From the cell containing the given text, extract its center point as [X, Y] coordinate. 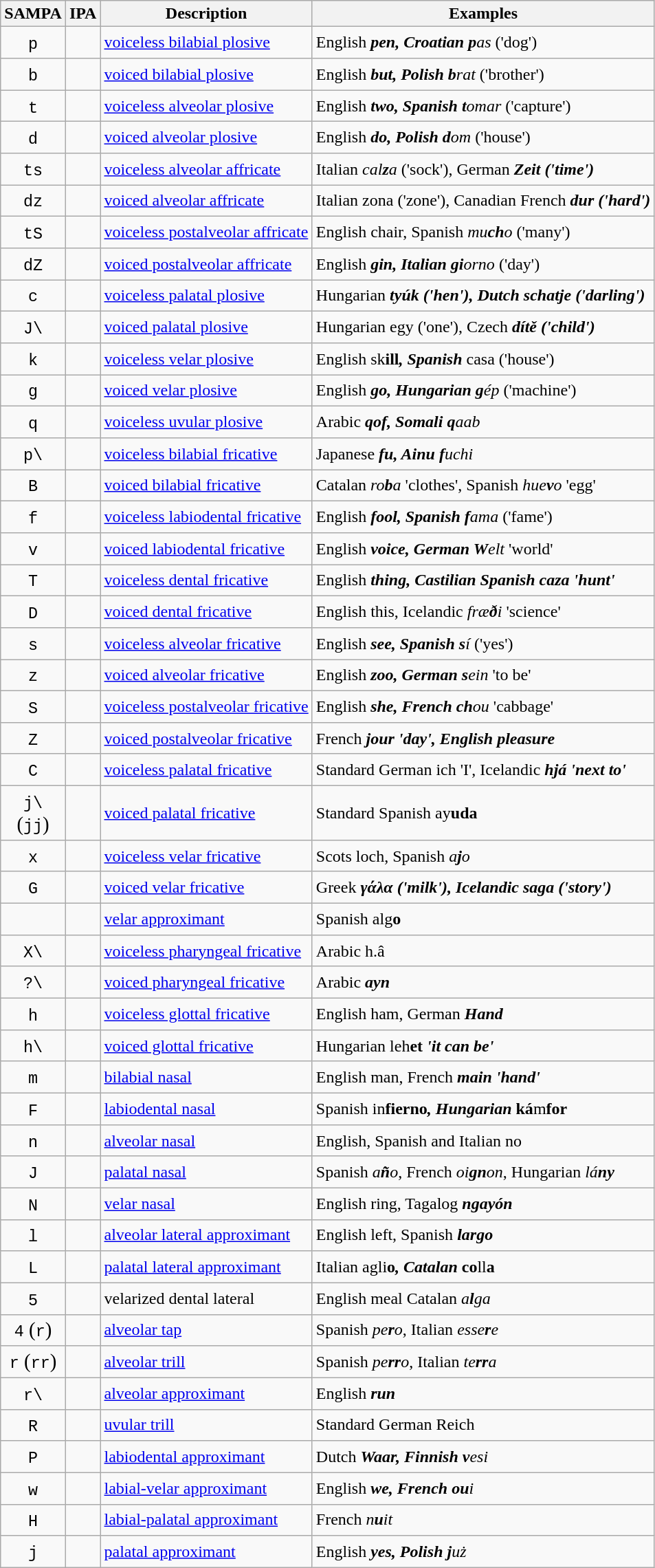
Description [206, 14]
voiced palatal fricative [206, 813]
Arabic h.â [483, 950]
English yes, Polish już [483, 1551]
4 (r) [33, 1330]
Italian zona ('zone'), Canadian French dur ('hard') [483, 201]
Scots loch, Spanish ajo [483, 856]
English see, Spanish sí ('yes') [483, 644]
5 [33, 1298]
palatal lateral approximant [206, 1267]
English pen, Croatian pas ('dog') [483, 43]
D [33, 612]
c [33, 296]
J\ [33, 327]
palatal approximant [206, 1551]
H [33, 1520]
f [33, 517]
voiced dental fricative [206, 612]
voiceless alveolar affricate [206, 169]
labial-velar approximant [206, 1488]
voiced pharyngeal fricative [206, 982]
Catalan roba 'clothes', Spanish huevo 'egg' [483, 486]
m [33, 1077]
uvular trill [206, 1425]
English meal Catalan alga [483, 1298]
voiceless palatal plosive [206, 296]
voiceless glottal fricative [206, 1014]
n [33, 1140]
labial-palatal approximant [206, 1520]
voiced velar fricative [206, 887]
voiced bilabial plosive [206, 74]
R [33, 1425]
voiced postalveolar fricative [206, 738]
velarized dental lateral [206, 1298]
j\ (jj) [33, 813]
Italian calza ('sock'), German Zeit ('time') [483, 169]
labiodental approximant [206, 1457]
English skill, Spanish casa ('house') [483, 359]
voiced postalveolar affricate [206, 264]
voiceless velar fricative [206, 856]
labiodental nasal [206, 1109]
T [33, 580]
P [33, 1457]
tS [33, 232]
Spanish año, French oignon, Hungarian lány [483, 1172]
l [33, 1235]
voiceless uvular plosive [206, 422]
voiced alveolar fricative [206, 675]
voiceless pharyngeal fricative [206, 950]
k [33, 359]
bilabial nasal [206, 1077]
x [33, 856]
p [33, 43]
dz [33, 201]
Dutch Waar, Finnish vesi [483, 1457]
English voice, German Welt 'world' [483, 549]
X\ [33, 950]
voiceless alveolar fricative [206, 644]
Spanish pero, Italian essere [483, 1330]
g [33, 391]
voiced velar plosive [206, 391]
Italian aglio, Catalan colla [483, 1267]
English ring, Tagalog ngayón [483, 1204]
English man, French main 'hand' [483, 1077]
S [33, 706]
voiceless dental fricative [206, 580]
English run [483, 1393]
English this, Icelandic fræði 'science' [483, 612]
j [33, 1551]
Arabic qof, Somali qaab [483, 422]
voiced palatal plosive [206, 327]
voiceless postalveolar affricate [206, 232]
English fool, Spanish fama ('fame') [483, 517]
G [33, 887]
w [33, 1488]
English zoo, German sein 'to be' [483, 675]
alveolar nasal [206, 1140]
t [33, 106]
h [33, 1014]
r\ [33, 1393]
IPA [82, 14]
English but, Polish brat ('brother') [483, 74]
alveolar trill [206, 1362]
voiced alveolar affricate [206, 201]
voiceless bilabial fricative [206, 454]
r (rr) [33, 1362]
English gin, Italian giorno ('day') [483, 264]
Spanish algo [483, 919]
q [33, 422]
?\ [33, 982]
F [33, 1109]
b [33, 74]
alveolar approximant [206, 1393]
h\ [33, 1045]
C [33, 770]
alveolar lateral approximant [206, 1235]
J [33, 1172]
Arabic ayn [483, 982]
s [33, 644]
N [33, 1204]
Hungarian lehet 'it can be' [483, 1045]
voiceless postalveolar fricative [206, 706]
dZ [33, 264]
v [33, 549]
Spanish perro, Italian terra [483, 1362]
velar approximant [206, 919]
Standard German ich 'I', Icelandic hjá 'next to' [483, 770]
Greek γάλα ('milk'), Icelandic saga ('story') [483, 887]
Standard German Reich [483, 1425]
voiceless labiodental fricative [206, 517]
Z [33, 738]
p\ [33, 454]
English, Spanish and Italian no [483, 1140]
English chair, Spanish mucho ('many') [483, 232]
Hungarian tyúk ('hen'), Dutch schatje ('darling') [483, 296]
Japanese fu, Ainu fuchi [483, 454]
French nuit [483, 1520]
voiceless velar plosive [206, 359]
voiced glottal fricative [206, 1045]
voiceless bilabial plosive [206, 43]
voiceless palatal fricative [206, 770]
English she, French chou 'cabbage' [483, 706]
French jour 'day', English pleasure [483, 738]
voiced bilabial fricative [206, 486]
English ham, German Hand [483, 1014]
ts [33, 169]
velar nasal [206, 1204]
English two, Spanish tomar ('capture') [483, 106]
voiced labiodental fricative [206, 549]
Standard Spanish ayuda [483, 813]
Examples [483, 14]
English thing, Castilian Spanish caza 'hunt' [483, 580]
Spanish infierno, Hungarian kámfor [483, 1109]
English left, Spanish largo [483, 1235]
Hungarian egy ('one'), Czech dítě ('child') [483, 327]
z [33, 675]
alveolar tap [206, 1330]
palatal nasal [206, 1172]
SAMPA [33, 14]
English do, Polish dom ('house') [483, 138]
English go, Hungarian gép ('machine') [483, 391]
L [33, 1267]
voiceless alveolar plosive [206, 106]
d [33, 138]
English we, French oui [483, 1488]
B [33, 486]
voiced alveolar plosive [206, 138]
